Capture the cell that displays the provided text and extract its (X, Y) central coordinate. 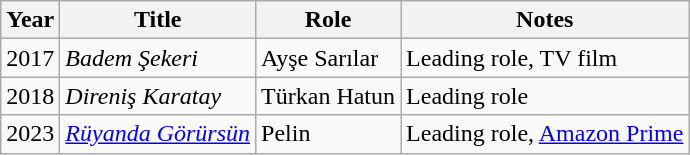
Role (328, 20)
Notes (545, 20)
Pelin (328, 134)
Rüyanda Görürsün (158, 134)
Title (158, 20)
Leading role, Amazon Prime (545, 134)
2018 (30, 96)
Ayşe Sarılar (328, 58)
Badem Şekeri (158, 58)
Leading role, TV film (545, 58)
Leading role (545, 96)
2023 (30, 134)
2017 (30, 58)
Direniş Karatay (158, 96)
Türkan Hatun (328, 96)
Year (30, 20)
